Extract the (x, y) coordinate from the center of the cell holding the provided text.  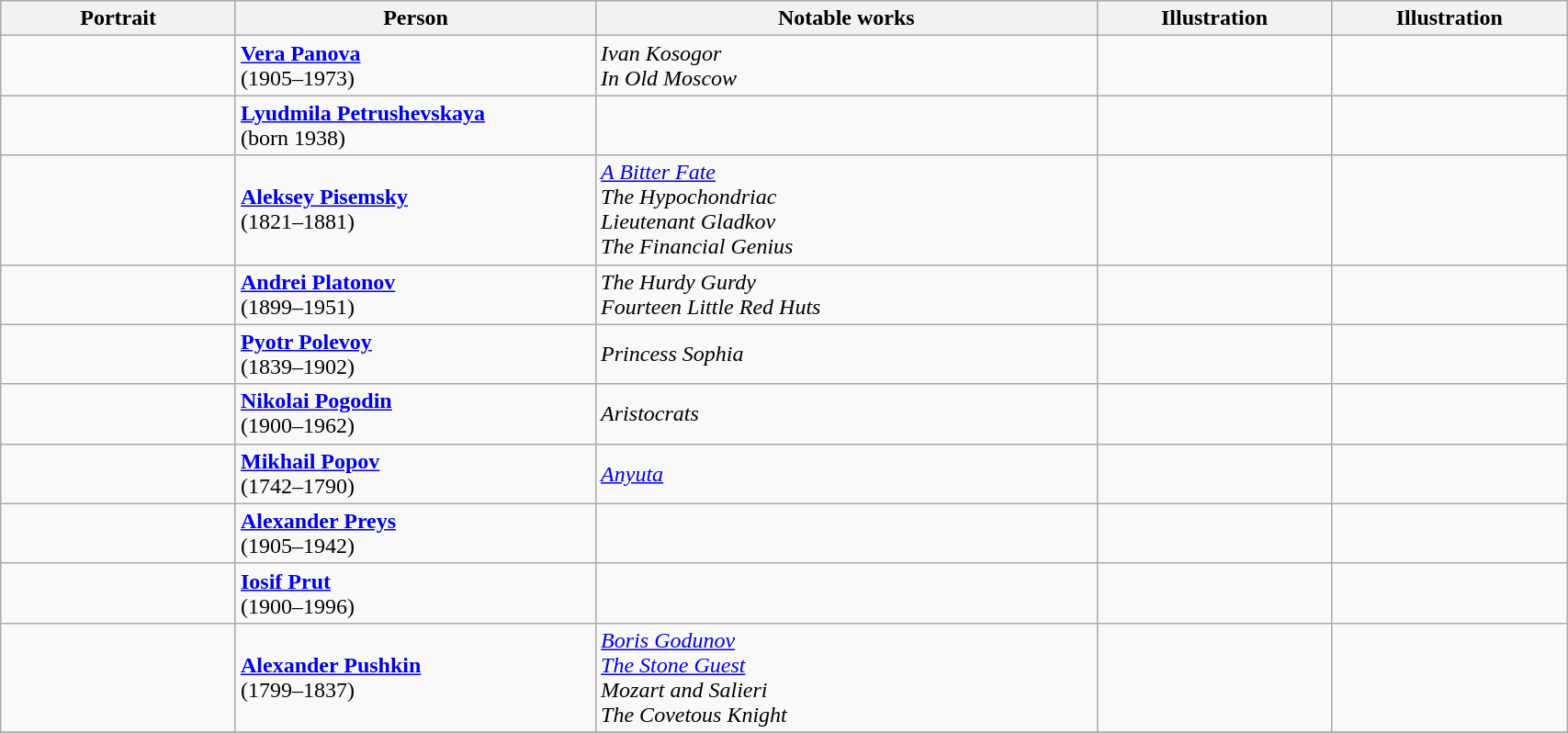
Boris GodunovThe Stone GuestMozart and SalieriThe Covetous Knight (847, 678)
Alexander Preys(1905–1942) (415, 533)
Aristocrats (847, 413)
Princess Sophia (847, 355)
Aleksey Pisemsky(1821–1881) (415, 209)
Person (415, 18)
The Hurdy GurdyFourteen Little Red Huts (847, 294)
Andrei Platonov(1899–1951) (415, 294)
Lyudmila Petrushevskaya(born 1938) (415, 125)
Pyotr Polevoy(1839–1902) (415, 355)
Portrait (118, 18)
Anyuta (847, 474)
Vera Panova(1905–1973) (415, 66)
Nikolai Pogodin(1900–1962) (415, 413)
Iosif Prut(1900–1996) (415, 593)
Notable works (847, 18)
A Bitter FateThe HypochondriacLieutenant GladkovThe Financial Genius (847, 209)
Mikhail Popov(1742–1790) (415, 474)
Ivan KosogorIn Old Moscow (847, 66)
Alexander Pushkin(1799–1837) (415, 678)
